Locate the cell with the specified text and output its (X, Y) center coordinate. 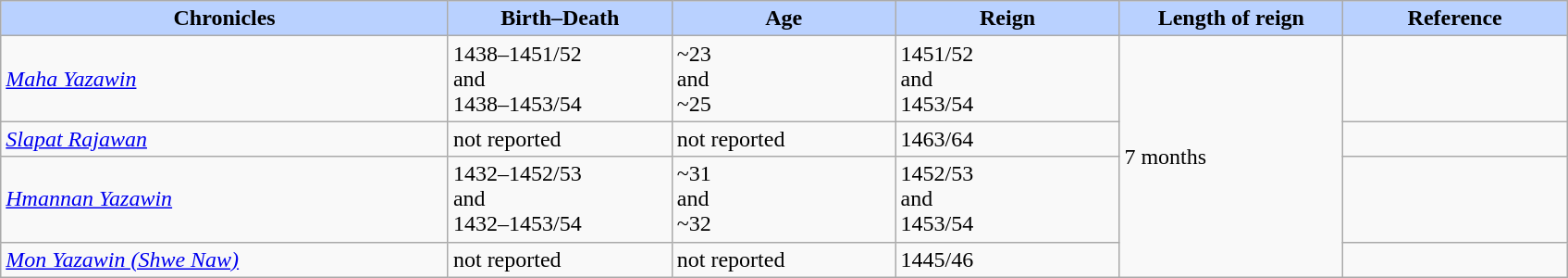
1438–1451/52 and 1438–1453/54 (560, 79)
Hmannan Yazawin (225, 199)
1463/64 (1007, 139)
Age (784, 19)
Length of reign (1231, 19)
Mon Yazawin (Shwe Naw) (225, 259)
Reference (1455, 19)
1445/46 (1007, 259)
~31 and ~32 (784, 199)
1452/53 and 1453/54 (1007, 199)
Slapat Rajawan (225, 139)
~23 and ~25 (784, 79)
1432–1452/53 and 1432–1453/54 (560, 199)
Reign (1007, 19)
7 months (1231, 157)
1451/52 and 1453/54 (1007, 79)
Chronicles (225, 19)
Maha Yazawin (225, 79)
Birth–Death (560, 19)
